Identify which cell holds the provided text, then report its [x, y] central coordinate. 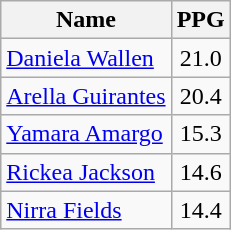
Rickea Jackson [86, 172]
Name [86, 20]
Arella Guirantes [86, 96]
15.3 [200, 134]
Daniela Wallen [86, 58]
14.4 [200, 210]
Nirra Fields [86, 210]
20.4 [200, 96]
PPG [200, 20]
14.6 [200, 172]
21.0 [200, 58]
Yamara Amargo [86, 134]
